Pinpoint the cell where the given text exists, returning its [X, Y] midpoint coordinate. 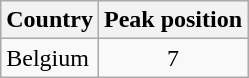
7 [172, 58]
Peak position [172, 20]
Country [50, 20]
Belgium [50, 58]
